Return the [x, y] coordinate for the center point of the cell that contains the specified text.  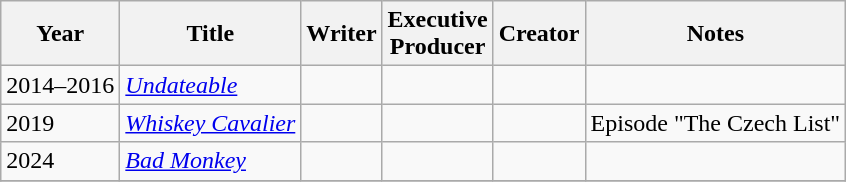
Writer [342, 34]
Title [210, 34]
Episode "The Czech List" [716, 123]
Notes [716, 34]
Bad Monkey [210, 161]
Whiskey Cavalier [210, 123]
Year [60, 34]
ExecutiveProducer [438, 34]
2024 [60, 161]
2019 [60, 123]
Undateable [210, 85]
Creator [539, 34]
2014–2016 [60, 85]
